Pinpoint the cell where the given text exists, returning its [X, Y] midpoint coordinate. 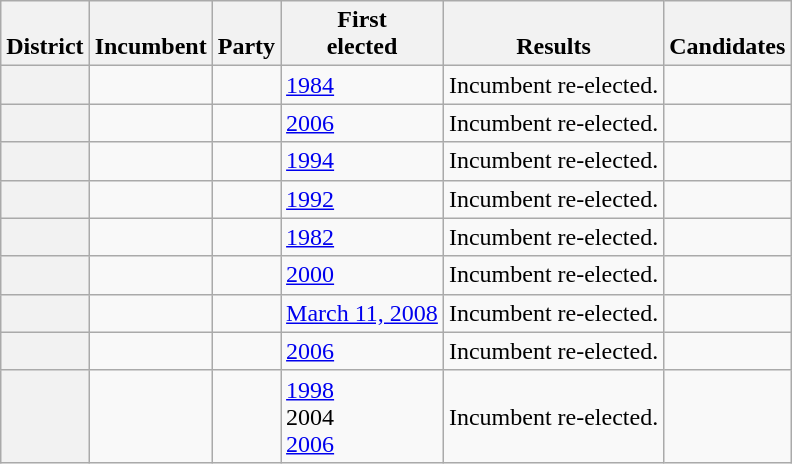
1982 [362, 237]
Results [553, 34]
1992 [362, 199]
19982004 2006 [362, 416]
Firstelected [362, 34]
Candidates [728, 34]
Incumbent [150, 34]
1994 [362, 161]
Party [246, 34]
2000 [362, 275]
District [45, 34]
March 11, 2008 [362, 313]
1984 [362, 85]
